Capture the cell that displays the provided text and extract its [X, Y] central coordinate. 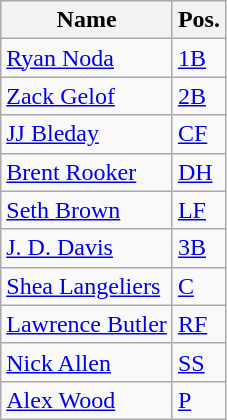
Alex Wood [87, 400]
P [198, 400]
LF [198, 210]
3B [198, 248]
Pos. [198, 20]
JJ Bleday [87, 134]
2B [198, 96]
Brent Rooker [87, 172]
Seth Brown [87, 210]
1B [198, 58]
CF [198, 134]
Zack Gelof [87, 96]
Nick Allen [87, 362]
SS [198, 362]
RF [198, 324]
Lawrence Butler [87, 324]
Shea Langeliers [87, 286]
C [198, 286]
Ryan Noda [87, 58]
Name [87, 20]
J. D. Davis [87, 248]
DH [198, 172]
